For the text-containing cell, return its midpoint in [x, y] coordinate format. 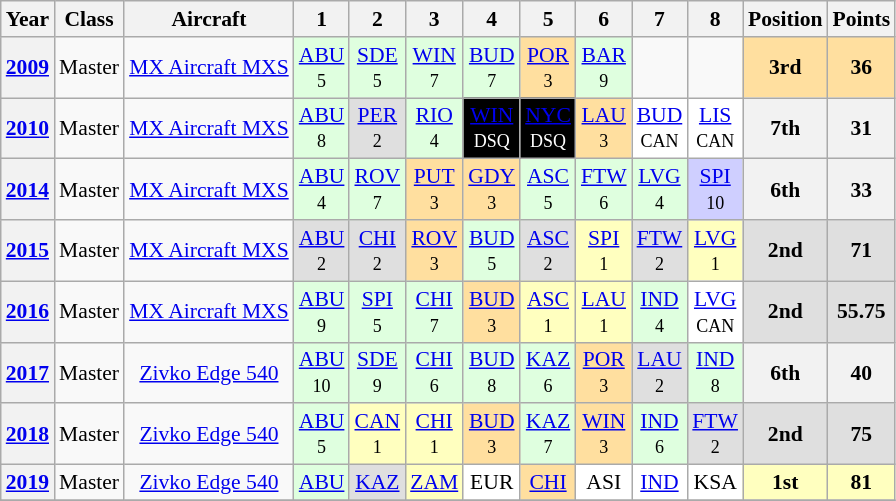
SPI1 [604, 250]
LVG1 [715, 250]
WIN7 [434, 68]
PUT3 [434, 190]
SDE5 [377, 68]
5 [548, 19]
ABU10 [322, 372]
FTW6 [604, 190]
2016 [28, 312]
3 [434, 19]
4 [492, 19]
NYCDSQ [548, 128]
IND [660, 483]
EUR [492, 483]
LVGCAN [715, 312]
Aircraft [209, 19]
ABU9 [322, 312]
2017 [28, 372]
ABU4 [322, 190]
Year [28, 19]
1 [322, 19]
CHI2 [377, 250]
BUD8 [492, 372]
2 [377, 19]
7 [660, 19]
2010 [28, 128]
KAZ7 [548, 434]
CHI [548, 483]
7th [785, 128]
BUD7 [492, 68]
ROV7 [377, 190]
75 [862, 434]
GDY3 [492, 190]
KAZ [377, 483]
BAR9 [604, 68]
ABU [322, 483]
Position [785, 19]
2014 [28, 190]
CAN1 [377, 434]
KSA [715, 483]
CHI7 [434, 312]
ZAM [434, 483]
WIN3 [604, 434]
55.75 [862, 312]
31 [862, 128]
ASC1 [548, 312]
ROV3 [434, 250]
SPI10 [715, 190]
ABU8 [322, 128]
8 [715, 19]
3rd [785, 68]
LISCAN [715, 128]
81 [862, 483]
IND4 [660, 312]
6 [604, 19]
1st [785, 483]
40 [862, 372]
2018 [28, 434]
WINDSQ [492, 128]
LAU2 [660, 372]
ASC2 [548, 250]
Class [89, 19]
CHI6 [434, 372]
RIO4 [434, 128]
2019 [28, 483]
LVG4 [660, 190]
SDE9 [377, 372]
71 [862, 250]
36 [862, 68]
IND6 [660, 434]
BUD5 [492, 250]
ABU2 [322, 250]
CHI1 [434, 434]
SPI5 [377, 312]
2015 [28, 250]
PER2 [377, 128]
BUDCAN [660, 128]
IND8 [715, 372]
ASC5 [548, 190]
2009 [28, 68]
Points [862, 19]
33 [862, 190]
LAU3 [604, 128]
KAZ6 [548, 372]
LAU1 [604, 312]
ASI [604, 483]
